For the text-containing cell, return its midpoint in [x, y] coordinate format. 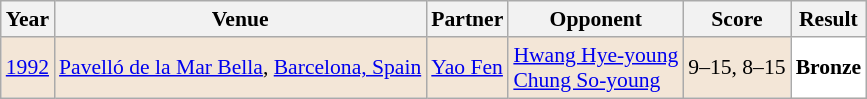
Venue [240, 19]
Result [829, 19]
Partner [467, 19]
Opponent [596, 19]
Bronze [829, 68]
Year [28, 19]
Hwang Hye-young Chung So-young [596, 68]
Yao Fen [467, 68]
1992 [28, 68]
Score [736, 19]
Pavelló de la Mar Bella, Barcelona, Spain [240, 68]
9–15, 8–15 [736, 68]
